Return the (x, y) coordinate for the center point of the cell that contains the specified text.  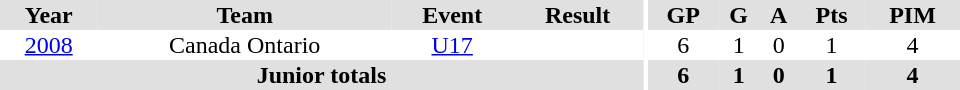
U17 (452, 45)
A (778, 15)
Junior totals (322, 75)
Pts (832, 15)
Event (452, 15)
Canada Ontario (244, 45)
G (738, 15)
GP (684, 15)
Result (578, 15)
2008 (48, 45)
Year (48, 15)
Team (244, 15)
PIM (912, 15)
